Find where the given text appears and provide that cell's center as (X, Y) coordinate. 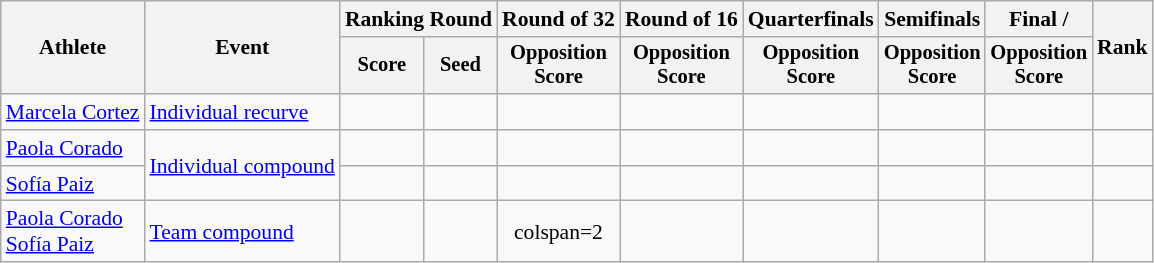
Paola CoradoSofía Paiz (73, 232)
Marcela Cortez (73, 112)
colspan=2 (558, 232)
Individual compound (242, 166)
Paola Corado (73, 148)
Quarterfinals (811, 19)
Athlete (73, 48)
Individual recurve (242, 112)
Ranking Round (418, 19)
Rank (1122, 48)
Semifinals (932, 19)
Seed (460, 66)
Event (242, 48)
Sofía Paiz (73, 184)
Round of 16 (682, 19)
Team compound (242, 232)
Final / (1038, 19)
Score (382, 66)
Round of 32 (558, 19)
